Detect which cell encompasses the target text, then output its [X, Y] center coordinate. 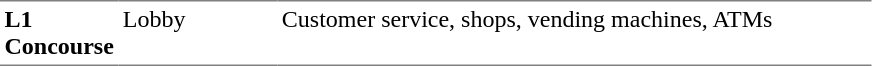
Customer service, shops, vending machines, ATMs [574, 33]
L1Concourse [59, 33]
Lobby [198, 33]
